Provide the [x, y] coordinate of the cell's center where the given text is located.  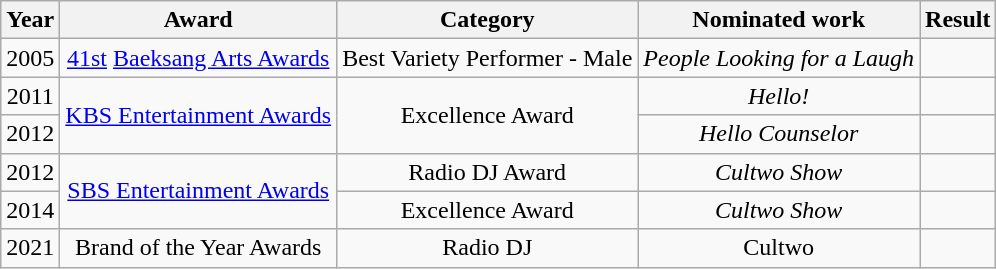
Radio DJ Award [488, 172]
Award [198, 20]
SBS Entertainment Awards [198, 191]
Nominated work [779, 20]
Result [958, 20]
2021 [30, 248]
KBS Entertainment Awards [198, 115]
Year [30, 20]
2005 [30, 58]
Hello Counselor [779, 134]
Category [488, 20]
Brand of the Year Awards [198, 248]
2014 [30, 210]
41st Baeksang Arts Awards [198, 58]
Cultwo [779, 248]
People Looking for a Laugh [779, 58]
2011 [30, 96]
Best Variety Performer - Male [488, 58]
Hello! [779, 96]
Radio DJ [488, 248]
